For the text-containing cell, return its midpoint in (x, y) coordinate format. 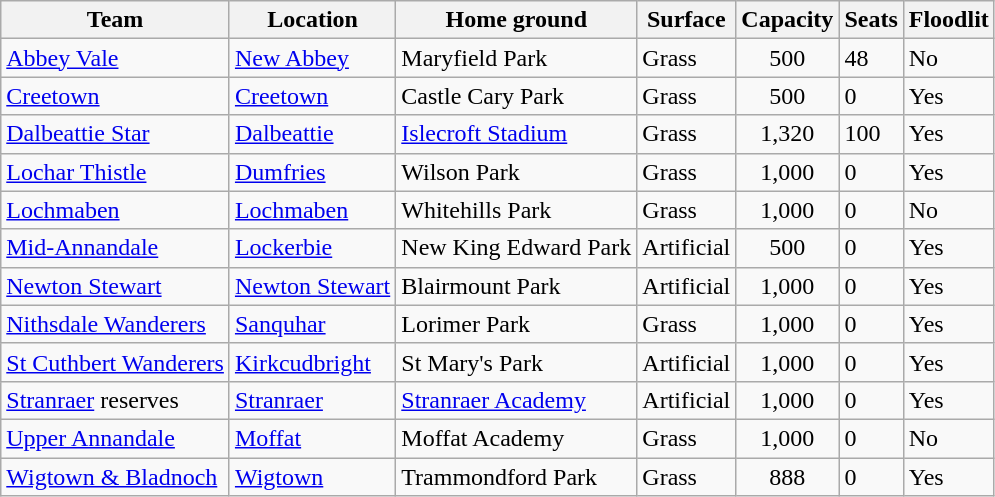
Whitehills Park (516, 210)
Islecroft Stadium (516, 134)
Upper Annandale (116, 438)
1,320 (788, 134)
Home ground (516, 20)
100 (871, 134)
Dumfries (312, 172)
Stranraer reserves (116, 400)
Dalbeattie (312, 134)
Lorimer Park (516, 324)
Mid-Annandale (116, 248)
Trammondford Park (516, 477)
888 (788, 477)
Castle Cary Park (516, 96)
Seats (871, 20)
Wigtown & Bladnoch (116, 477)
Stranraer (312, 400)
Nithsdale Wanderers (116, 324)
48 (871, 58)
New King Edward Park (516, 248)
Stranraer Academy (516, 400)
Location (312, 20)
Moffat (312, 438)
Maryfield Park (516, 58)
Sanquhar (312, 324)
Kirkcudbright (312, 362)
Abbey Vale (116, 58)
Blairmount Park (516, 286)
New Abbey (312, 58)
Wilson Park (516, 172)
Dalbeattie Star (116, 134)
Team (116, 20)
Capacity (788, 20)
Wigtown (312, 477)
St Mary's Park (516, 362)
Lochar Thistle (116, 172)
St Cuthbert Wanderers (116, 362)
Lockerbie (312, 248)
Surface (686, 20)
Moffat Academy (516, 438)
Floodlit (948, 20)
